Scan for the cell matching the given text and deliver its [x, y] coordinate at center. 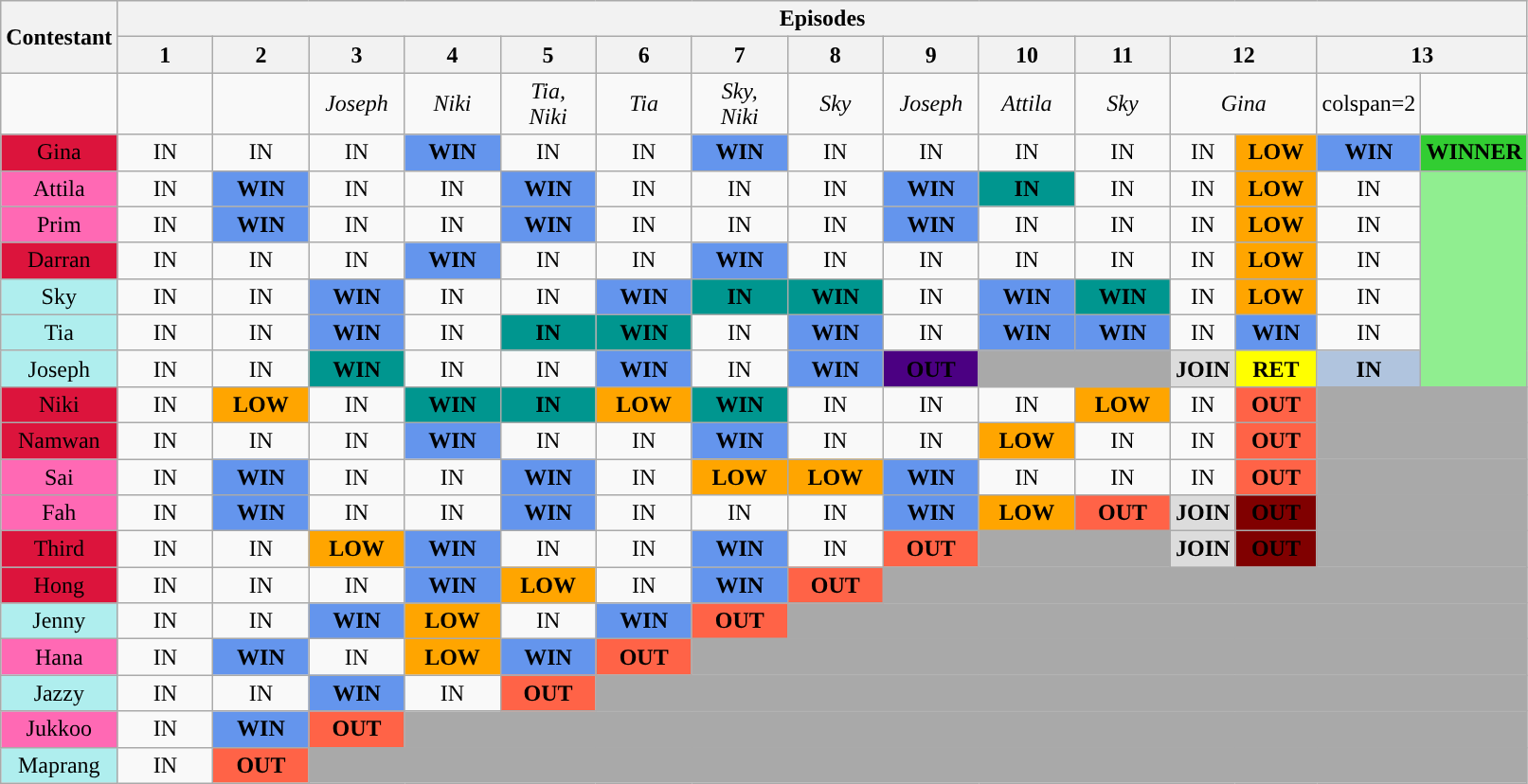
Jukkoo [59, 729]
Hana [59, 657]
Contestant [59, 37]
Maprang [59, 765]
Episodes [822, 19]
Sky,Niki [739, 104]
colspan=2 [1369, 104]
11 [1122, 55]
Hong [59, 585]
Fah [59, 513]
Tia,Niki [548, 104]
Jenny [59, 621]
9 [930, 55]
10 [1027, 55]
2 [261, 55]
Jazzy [59, 693]
Prim [59, 224]
12 [1244, 55]
7 [739, 55]
Namwan [59, 440]
RET [1276, 368]
6 [644, 55]
Sai [59, 476]
Third [59, 549]
4 [453, 55]
Darran [59, 260]
5 [548, 55]
WINNER [1474, 152]
8 [836, 55]
3 [356, 55]
13 [1422, 55]
1 [165, 55]
